Determine the (X, Y) coordinate at the center of the cell enclosing the given text.  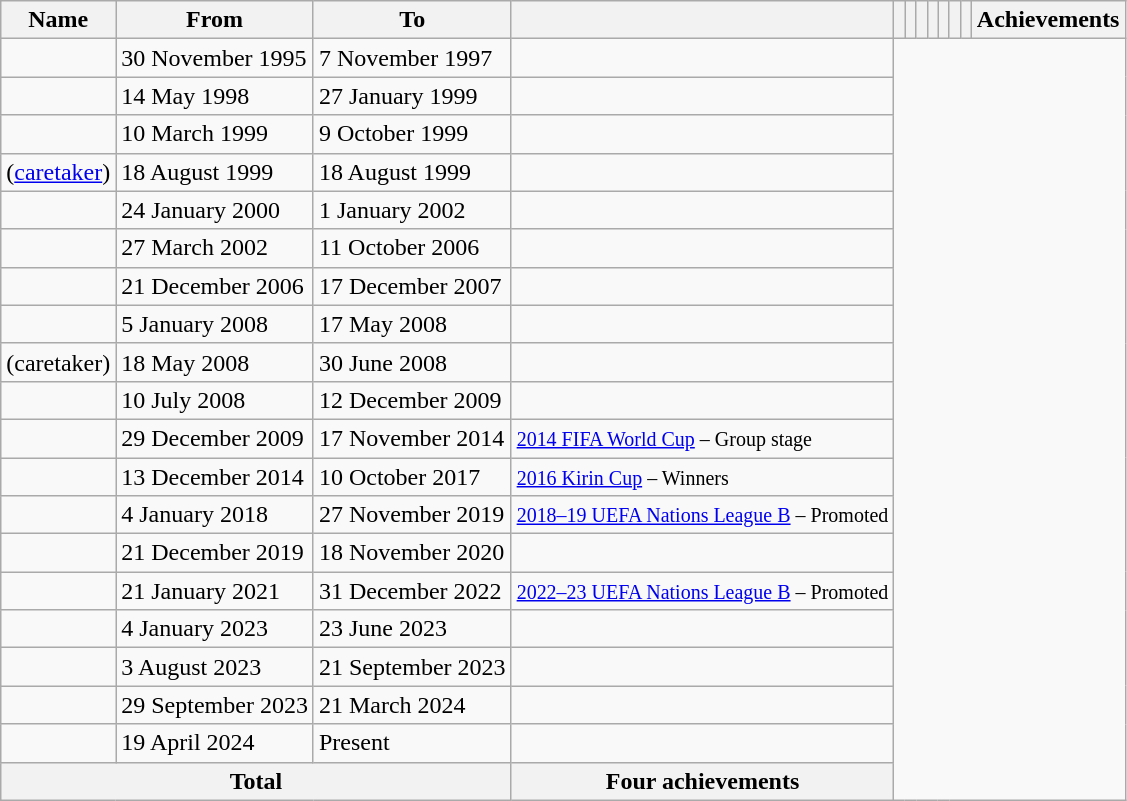
From (215, 20)
21 December 2006 (215, 286)
29 December 2009 (215, 438)
Present (412, 743)
1 January 2002 (412, 210)
11 October 2006 (412, 248)
17 November 2014 (412, 438)
30 June 2008 (412, 362)
13 December 2014 (215, 477)
2018–19 UEFA Nations League B – Promoted (702, 515)
2016 Kirin Cup – Winners (702, 477)
19 April 2024 (215, 743)
12 December 2009 (412, 400)
31 December 2022 (412, 591)
4 January 2023 (215, 629)
17 May 2008 (412, 324)
Name (58, 20)
30 November 1995 (215, 58)
9 October 1999 (412, 134)
Total (256, 781)
17 December 2007 (412, 286)
10 July 2008 (215, 400)
Achievements (1048, 20)
10 March 1999 (215, 134)
7 November 1997 (412, 58)
21 September 2023 (412, 667)
29 September 2023 (215, 705)
21 March 2024 (412, 705)
21 December 2019 (215, 553)
18 May 2008 (215, 362)
27 January 1999 (412, 96)
23 June 2023 (412, 629)
21 January 2021 (215, 591)
10 October 2017 (412, 477)
5 January 2008 (215, 324)
4 January 2018 (215, 515)
27 March 2002 (215, 248)
24 January 2000 (215, 210)
14 May 1998 (215, 96)
27 November 2019 (412, 515)
3 August 2023 (215, 667)
2014 FIFA World Cup – Group stage (702, 438)
To (412, 20)
18 November 2020 (412, 553)
Four achievements (702, 781)
2022–23 UEFA Nations League B – Promoted (702, 591)
